Identify which cell holds the provided text, then report its (X, Y) central coordinate. 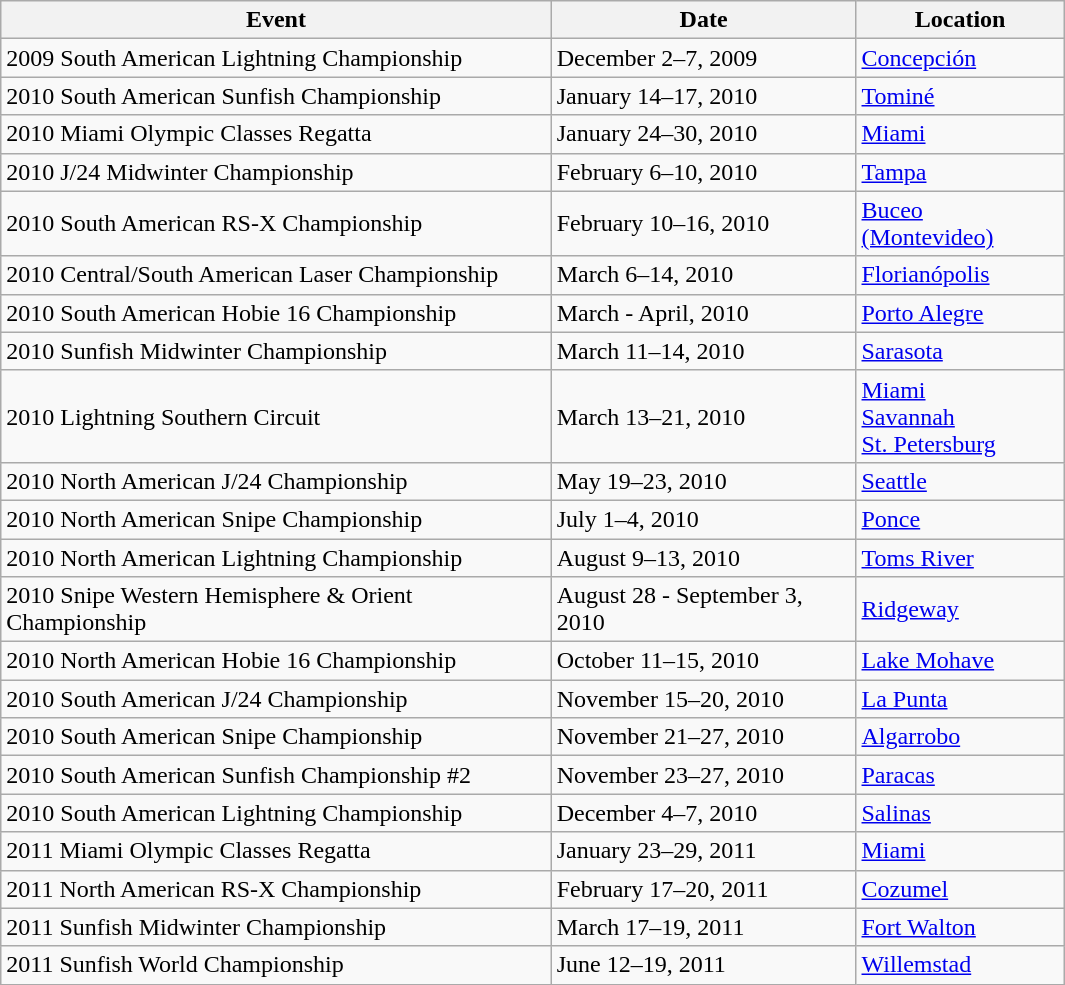
Ridgeway (960, 610)
Lake Mohave (960, 661)
Willemstad (960, 965)
2010 North American J/24 Championship (276, 481)
2011 North American RS-X Championship (276, 889)
March 17–19, 2011 (704, 927)
La Punta (960, 699)
December 4–7, 2010 (704, 813)
November 15–20, 2010 (704, 699)
February 17–20, 2011 (704, 889)
2010 South American J/24 Championship (276, 699)
February 6–10, 2010 (704, 172)
Buceo (Montevideo) (960, 224)
March 13–21, 2010 (704, 416)
Fort Walton (960, 927)
2011 Sunfish World Championship (276, 965)
March 6–14, 2010 (704, 275)
Tominé (960, 96)
March - April, 2010 (704, 313)
Miami Savannah St. Petersburg (960, 416)
October 11–15, 2010 (704, 661)
2010 South American Sunfish Championship #2 (276, 775)
January 23–29, 2011 (704, 851)
February 10–16, 2010 (704, 224)
2010 J/24 Midwinter Championship (276, 172)
2011 Miami Olympic Classes Regatta (276, 851)
Location (960, 20)
Sarasota (960, 351)
Date (704, 20)
May 19–23, 2010 (704, 481)
2010 South American Sunfish Championship (276, 96)
Seattle (960, 481)
August 9–13, 2010 (704, 557)
2011 Sunfish Midwinter Championship (276, 927)
Toms River (960, 557)
Porto Alegre (960, 313)
2010 North American Snipe Championship (276, 519)
January 24–30, 2010 (704, 134)
2010 Central/South American Laser Championship (276, 275)
Algarrobo (960, 737)
Ponce (960, 519)
2010 Lightning Southern Circuit (276, 416)
2010 South American RS-X Championship (276, 224)
Paracas (960, 775)
2010 Sunfish Midwinter Championship (276, 351)
2010 South American Snipe Championship (276, 737)
Florianópolis (960, 275)
Salinas (960, 813)
Tampa (960, 172)
2010 North American Hobie 16 Championship (276, 661)
Concepción (960, 58)
2010 South American Lightning Championship (276, 813)
2010 Miami Olympic Classes Regatta (276, 134)
January 14–17, 2010 (704, 96)
August 28 - September 3, 2010 (704, 610)
2010 Snipe Western Hemisphere & Orient Championship (276, 610)
June 12–19, 2011 (704, 965)
December 2–7, 2009 (704, 58)
2010 South American Hobie 16 Championship (276, 313)
November 21–27, 2010 (704, 737)
July 1–4, 2010 (704, 519)
November 23–27, 2010 (704, 775)
Event (276, 20)
Cozumel (960, 889)
2009 South American Lightning Championship (276, 58)
March 11–14, 2010 (704, 351)
2010 North American Lightning Championship (276, 557)
